From the cell containing the given text, extract its center point as (x, y) coordinate. 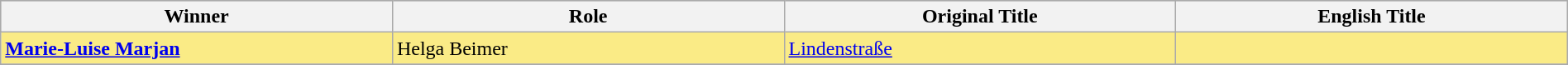
Role (588, 17)
Original Title (980, 17)
Helga Beimer (588, 48)
Marie-Luise Marjan (197, 48)
English Title (1372, 17)
Winner (197, 17)
Lindenstraße (980, 48)
